Capture the cell that displays the provided text and extract its [X, Y] central coordinate. 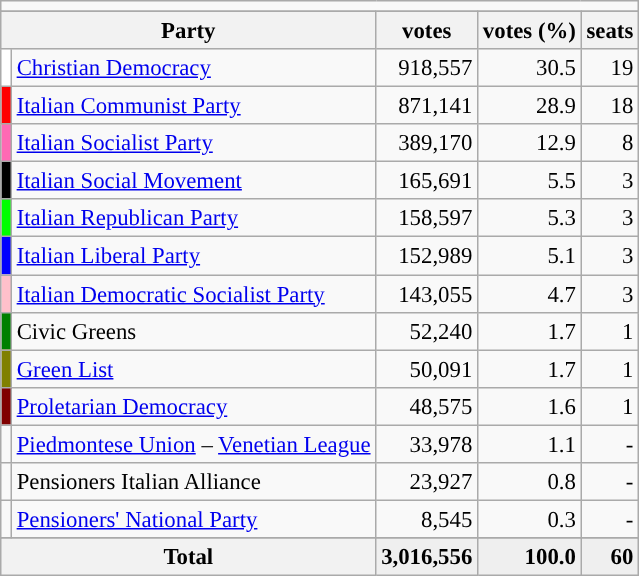
12.9 [530, 143]
143,055 [427, 294]
50,091 [427, 369]
918,557 [427, 68]
23,927 [427, 482]
Pensioners Italian Alliance [193, 482]
Total [188, 557]
19 [610, 68]
0.8 [530, 482]
28.9 [530, 106]
Party [188, 31]
Italian Social Movement [193, 181]
871,141 [427, 106]
Piedmontese Union – Venetian League [193, 444]
votes (%) [530, 31]
30.5 [530, 68]
Italian Socialist Party [193, 143]
Pensioners' National Party [193, 519]
60 [610, 557]
389,170 [427, 143]
Italian Republican Party [193, 219]
votes [427, 31]
1.6 [530, 406]
48,575 [427, 406]
Italian Communist Party [193, 106]
5.5 [530, 181]
18 [610, 106]
0.3 [530, 519]
100.0 [530, 557]
Christian Democracy [193, 68]
8,545 [427, 519]
165,691 [427, 181]
152,989 [427, 256]
4.7 [530, 294]
8 [610, 143]
Green List [193, 369]
5.3 [530, 219]
seats [610, 31]
158,597 [427, 219]
3,016,556 [427, 557]
Civic Greens [193, 331]
1.1 [530, 444]
Italian Democratic Socialist Party [193, 294]
Italian Liberal Party [193, 256]
Proletarian Democracy [193, 406]
5.1 [530, 256]
33,978 [427, 444]
52,240 [427, 331]
